Extract the (X, Y) coordinate from the center of the cell holding the provided text.  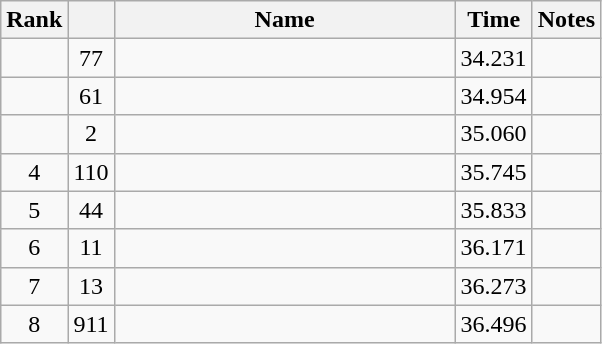
Rank (34, 20)
35.833 (494, 210)
35.745 (494, 172)
4 (34, 172)
77 (91, 58)
36.273 (494, 286)
11 (91, 248)
35.060 (494, 134)
110 (91, 172)
13 (91, 286)
Name (284, 20)
34.954 (494, 96)
Time (494, 20)
6 (34, 248)
44 (91, 210)
36.496 (494, 324)
8 (34, 324)
911 (91, 324)
2 (91, 134)
36.171 (494, 248)
61 (91, 96)
34.231 (494, 58)
7 (34, 286)
Notes (566, 20)
5 (34, 210)
